Return the (X, Y) coordinate for the center point of the cell that contains the specified text.  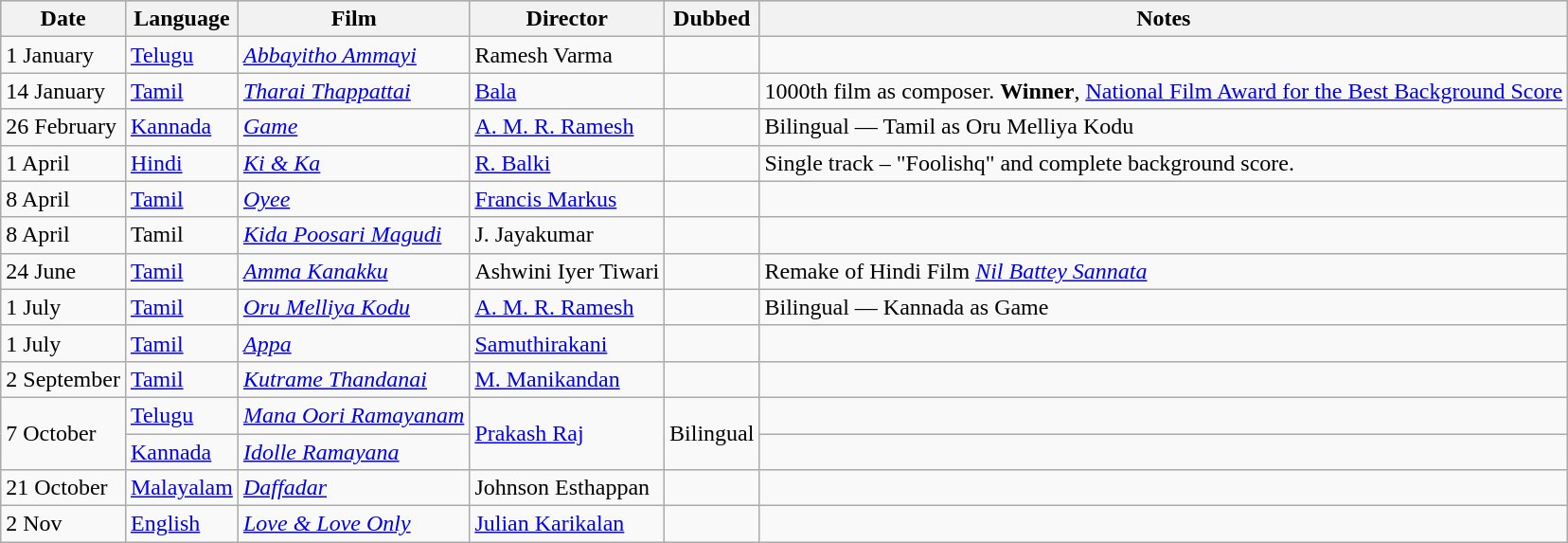
Julian Karikalan (567, 524)
Oyee (353, 199)
Ramesh Varma (567, 55)
Amma Kanakku (353, 271)
24 June (63, 271)
M. Manikandan (567, 379)
Ki & Ka (353, 163)
Johnson Esthappan (567, 488)
2 Nov (63, 524)
21 October (63, 488)
1 April (63, 163)
Daffadar (353, 488)
Bilingual — Tamil as Oru Melliya Kodu (1164, 127)
1 January (63, 55)
Date (63, 19)
Idolle Ramayana (353, 452)
Malayalam (182, 488)
English (182, 524)
Director (567, 19)
Francis Markus (567, 199)
Hindi (182, 163)
Dubbed (712, 19)
Notes (1164, 19)
Game (353, 127)
Bilingual (712, 433)
Tharai Thappattai (353, 91)
1000th film as composer. Winner, National Film Award for the Best Background Score (1164, 91)
Film (353, 19)
Prakash Raj (567, 433)
Bilingual — Kannada as Game (1164, 307)
Abbayitho Ammayi (353, 55)
Appa (353, 343)
Remake of Hindi Film Nil Battey Sannata (1164, 271)
26 February (63, 127)
Love & Love Only (353, 524)
Language (182, 19)
Single track – "Foolishq" and complete background score. (1164, 163)
Bala (567, 91)
Kida Poosari Magudi (353, 235)
R. Balki (567, 163)
Mana Oori Ramayanam (353, 415)
J. Jayakumar (567, 235)
2 September (63, 379)
7 October (63, 433)
Ashwini Iyer Tiwari (567, 271)
Samuthirakani (567, 343)
Kutrame Thandanai (353, 379)
Oru Melliya Kodu (353, 307)
14 January (63, 91)
